Detect which cell encompasses the target text, then output its (x, y) center coordinate. 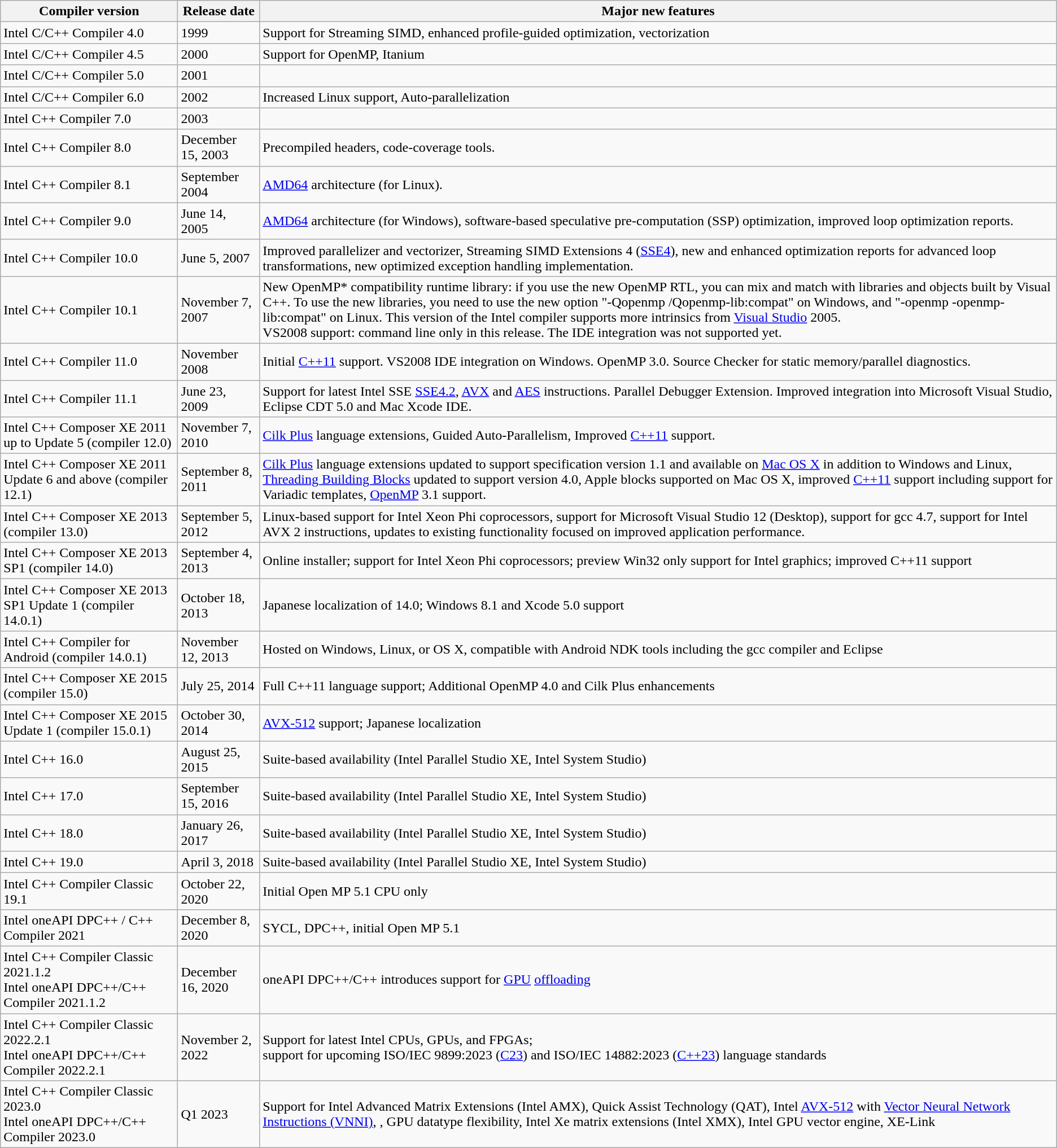
Intel C++ 18.0 (89, 833)
June 14, 2005 (219, 221)
November 7, 2007 (219, 309)
Intel C++ Composer XE 2013 (compiler 13.0) (89, 524)
Support for Streaming SIMD, enhanced profile-guided optimization, vectorization (658, 33)
Support for latest Intel CPUs, GPUs, and FPGAs;support for upcoming ISO/IEC 9899:2023 (C23) and ISO/IEC 14882:2023 (C++23) language standards (658, 1048)
Intel C++ Composer XE 2013 SP1 (compiler 14.0) (89, 561)
January 26, 2017 (219, 833)
AVX-512 support; Japanese localization (658, 722)
June 23, 2009 (219, 398)
October 22, 2020 (219, 891)
Hosted on Windows, Linux, or OS X, compatible with Android NDK tools including the gcc compiler and Eclipse (658, 649)
Intel C++ Compiler 8.1 (89, 184)
2000 (219, 54)
Major new features (658, 11)
Increased Linux support, Auto-parallelization (658, 97)
Intel C++ Composer XE 2011 Update 6 and above (compiler 12.1) (89, 480)
July 25, 2014 (219, 686)
Intel C/C++ Compiler 4.5 (89, 54)
Intel C++ Compiler 7.0 (89, 119)
Release date (219, 11)
1999 (219, 33)
Intel C/C++ Compiler 5.0 (89, 76)
September 15, 2016 (219, 796)
September 5, 2012 (219, 524)
December 15, 2003 (219, 148)
Intel C++ Compiler 10.0 (89, 257)
Online installer; support for Intel Xeon Phi coprocessors; preview Win32 only support for Intel graphics; improved C++11 support (658, 561)
Cilk Plus language extensions, Guided Auto-Parallelism, Improved C++11 support. (658, 436)
Intel C++ Compiler 10.1 (89, 309)
Intel C++ Compiler Classic 2022.2.1Intel oneAPI DPC++/C++ Compiler 2022.2.1 (89, 1048)
Intel C/C++ Compiler 4.0 (89, 33)
September 2004 (219, 184)
Intel C++ Compiler Classic 2023.0Intel oneAPI DPC++/C++ Compiler 2023.0 (89, 1114)
Support for OpenMP, Itanium (658, 54)
November 7, 2010 (219, 436)
Compiler version (89, 11)
September 8, 2011 (219, 480)
Intel C++ Compiler for Android (compiler 14.0.1) (89, 649)
Japanese localization of 14.0; Windows 8.1 and Xcode 5.0 support (658, 605)
Precompiled headers, code-coverage tools. (658, 148)
Intel C++ Composer XE 2011 up to Update 5 (compiler 12.0) (89, 436)
Intel C++ Compiler 8.0 (89, 148)
December 16, 2020 (219, 980)
December 8, 2020 (219, 928)
September 4, 2013 (219, 561)
November 12, 2013 (219, 649)
Intel C++ 17.0 (89, 796)
2001 (219, 76)
AMD64 architecture (for Linux). (658, 184)
August 25, 2015 (219, 760)
June 5, 2007 (219, 257)
Intel C++ Composer XE 2015 Update 1 (compiler 15.0.1) (89, 722)
SYCL, DPC++, initial Open MP 5.1 (658, 928)
Q1 2023 (219, 1114)
2003 (219, 119)
November 2, 2022 (219, 1048)
Full C++11 language support; Additional OpenMP 4.0 and Cilk Plus enhancements (658, 686)
April 3, 2018 (219, 862)
Intel C++ Composer XE 2013 SP1 Update 1 (compiler 14.0.1) (89, 605)
Intel C++ Compiler Classic 2021.1.2Intel oneAPI DPC++/C++ Compiler 2021.1.2 (89, 980)
Intel C/C++ Compiler 6.0 (89, 97)
Intel C++ 16.0 (89, 760)
Initial C++11 support. VS2008 IDE integration on Windows. OpenMP 3.0. Source Checker for static memory/parallel diagnostics. (658, 361)
AMD64 architecture (for Windows), software-based speculative pre-computation (SSP) optimization, improved loop optimization reports. (658, 221)
Initial Open MP 5.1 CPU only (658, 891)
oneAPI DPC++/C++ introduces support for GPU offloading (658, 980)
Intel C++ Compiler 11.0 (89, 361)
Intel C++ 19.0 (89, 862)
October 18, 2013 (219, 605)
Intel C++ Compiler 11.1 (89, 398)
Intel C++ Compiler Classic 19.1 (89, 891)
Intel C++ Compiler 9.0 (89, 221)
November 2008 (219, 361)
Intel C++ Composer XE 2015 (compiler 15.0) (89, 686)
2002 (219, 97)
October 30, 2014 (219, 722)
Intel oneAPI DPC++ / C++ Compiler 2021 (89, 928)
